Return the [x, y] coordinate for the center point of the cell that contains the specified text.  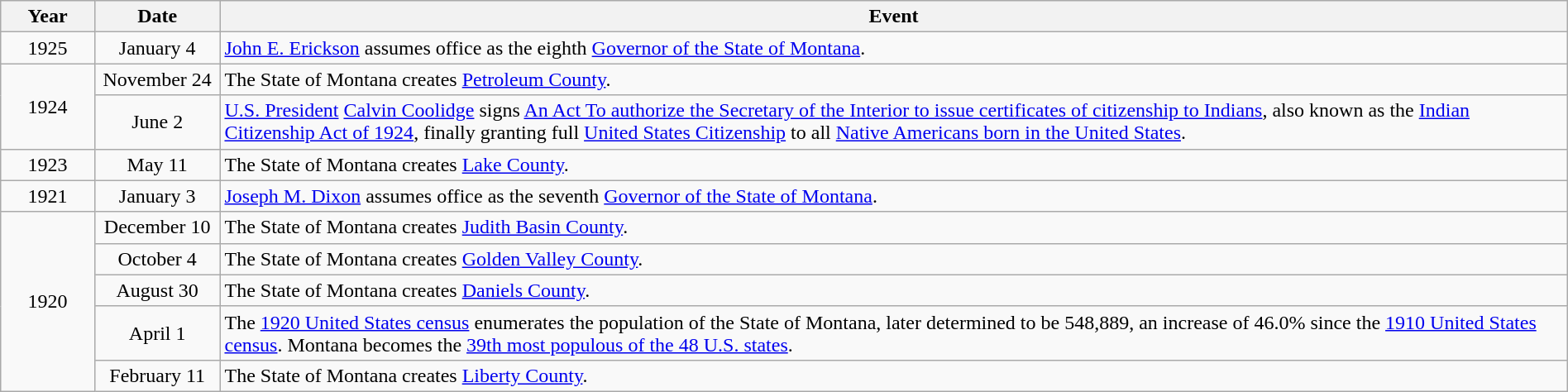
October 4 [157, 259]
John E. Erickson assumes office as the eighth Governor of the State of Montana. [893, 48]
1925 [48, 48]
1924 [48, 106]
The State of Montana creates Petroleum County. [893, 79]
June 2 [157, 122]
May 11 [157, 165]
1920 [48, 301]
November 24 [157, 79]
The State of Montana creates Judith Basin County. [893, 227]
The State of Montana creates Golden Valley County. [893, 259]
April 1 [157, 332]
The State of Montana creates Lake County. [893, 165]
Joseph M. Dixon assumes office as the seventh Governor of the State of Montana. [893, 196]
January 4 [157, 48]
January 3 [157, 196]
December 10 [157, 227]
1921 [48, 196]
August 30 [157, 290]
Date [157, 17]
Event [893, 17]
Year [48, 17]
1923 [48, 165]
The State of Montana creates Daniels County. [893, 290]
February 11 [157, 375]
The State of Montana creates Liberty County. [893, 375]
